Locate the cell with the specified text and output its [x, y] center coordinate. 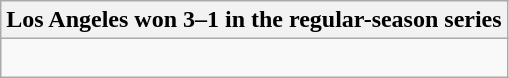
Los Angeles won 3–1 in the regular-season series [254, 20]
